Return [X, Y] of the center of cell containing provided text 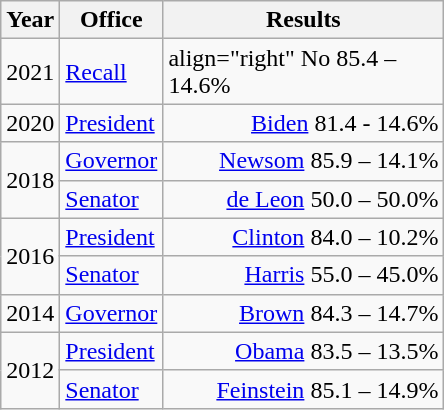
2021 [30, 72]
align="right" No 85.4 – 14.6% [304, 72]
2018 [30, 180]
Biden 81.4 - 14.6% [304, 123]
Feinstein 85.1 – 14.9% [304, 389]
Results [304, 20]
Newsom 85.9 – 14.1% [304, 161]
Office [112, 20]
Brown 84.3 – 14.7% [304, 313]
Obama 83.5 – 13.5% [304, 351]
Year [30, 20]
Clinton 84.0 – 10.2% [304, 237]
2014 [30, 313]
2016 [30, 256]
Harris 55.0 – 45.0% [304, 275]
2020 [30, 123]
2012 [30, 370]
Recall [112, 72]
de Leon 50.0 – 50.0% [304, 199]
